Determine the [x, y] coordinate at the center of the cell enclosing the given text.  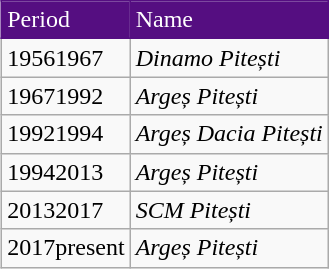
Period [66, 20]
Name [229, 20]
Argeș Dacia Pitești [229, 134]
2017present [66, 248]
SCM Pitești [229, 210]
20132017 [66, 210]
19561967 [66, 58]
19671992 [66, 96]
Dinamo Pitești [229, 58]
19921994 [66, 134]
19942013 [66, 172]
